Find where the given text appears and provide that cell's center as (X, Y) coordinate. 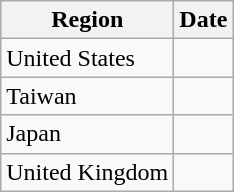
Region (88, 20)
United Kingdom (88, 172)
Date (204, 20)
United States (88, 58)
Japan (88, 134)
Taiwan (88, 96)
